Pinpoint the cell where the given text exists, returning its (x, y) midpoint coordinate. 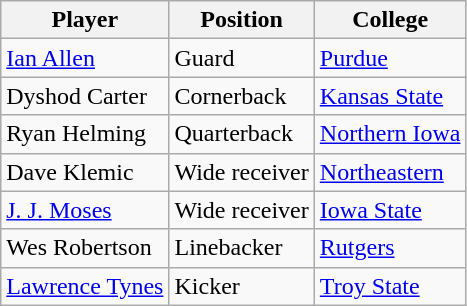
Troy State (390, 286)
Wes Robertson (85, 248)
Ryan Helming (85, 134)
Lawrence Tynes (85, 286)
Northeastern (390, 172)
J. J. Moses (85, 210)
Cornerback (242, 96)
College (390, 20)
Northern Iowa (390, 134)
Player (85, 20)
Position (242, 20)
Rutgers (390, 248)
Ian Allen (85, 58)
Kicker (242, 286)
Quarterback (242, 134)
Purdue (390, 58)
Dave Klemic (85, 172)
Guard (242, 58)
Iowa State (390, 210)
Linebacker (242, 248)
Kansas State (390, 96)
Dyshod Carter (85, 96)
